Capture the cell that displays the provided text and extract its [X, Y] central coordinate. 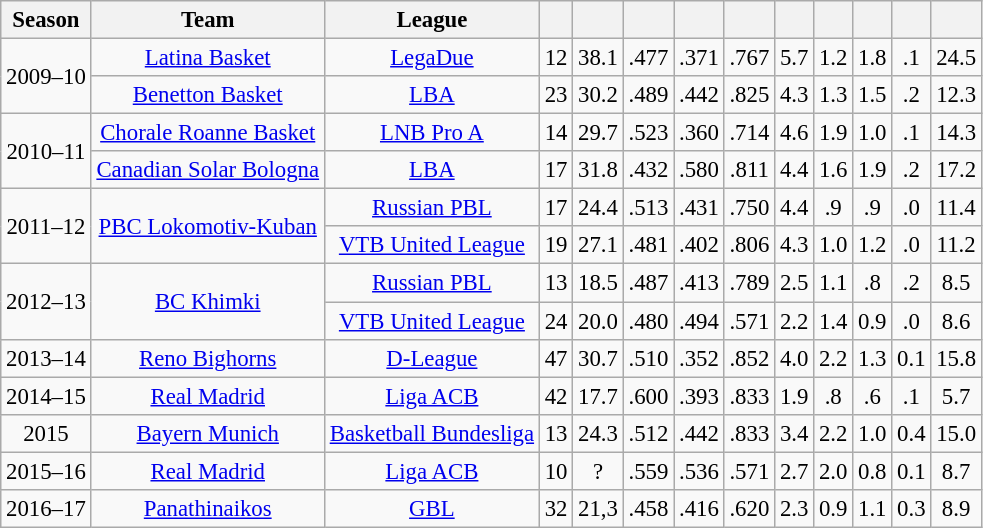
4.6 [794, 133]
.714 [749, 133]
23 [556, 95]
11.4 [956, 208]
24.5 [956, 58]
.513 [648, 208]
11.2 [956, 245]
47 [556, 358]
2.0 [834, 471]
12.3 [956, 95]
20.0 [598, 321]
BC Khimki [208, 302]
.413 [699, 283]
38.1 [598, 58]
2012–13 [46, 302]
2.7 [794, 471]
.811 [749, 170]
.477 [648, 58]
LegaDue [432, 58]
17.7 [598, 396]
Team [208, 20]
8.6 [956, 321]
? [598, 471]
Basketball Bundesliga [432, 433]
.512 [648, 433]
.352 [699, 358]
30.7 [598, 358]
Latina Basket [208, 58]
1.6 [834, 170]
.767 [749, 58]
D-League [432, 358]
10 [556, 471]
0.4 [912, 433]
24.4 [598, 208]
.806 [749, 245]
8.7 [956, 471]
0.3 [912, 509]
27.1 [598, 245]
19 [556, 245]
.789 [749, 283]
21,3 [598, 509]
.431 [699, 208]
.402 [699, 245]
14 [556, 133]
18.5 [598, 283]
League [432, 20]
8.5 [956, 283]
.6 [872, 396]
29.7 [598, 133]
2015–16 [46, 471]
1.5 [872, 95]
.458 [648, 509]
.481 [648, 245]
.510 [648, 358]
17.2 [956, 170]
Bayern Munich [208, 433]
.480 [648, 321]
2015 [46, 433]
12 [556, 58]
Panathinaikos [208, 509]
.371 [699, 58]
.393 [699, 396]
24 [556, 321]
8.9 [956, 509]
.580 [699, 170]
.360 [699, 133]
Reno Bighorns [208, 358]
.494 [699, 321]
LNB Pro A [432, 133]
Canadian Solar Bologna [208, 170]
.825 [749, 95]
Chorale Roanne Basket [208, 133]
1.8 [872, 58]
.600 [648, 396]
Season [46, 20]
2010–11 [46, 152]
GBL [432, 509]
3.4 [794, 433]
15.8 [956, 358]
PBC Lokomotiv-Kuban [208, 226]
2016–17 [46, 509]
2009–10 [46, 76]
.852 [749, 358]
2014–15 [46, 396]
15.0 [956, 433]
2011–12 [46, 226]
.559 [648, 471]
30.2 [598, 95]
2.5 [794, 283]
42 [556, 396]
.432 [648, 170]
31.8 [598, 170]
2013–14 [46, 358]
.489 [648, 95]
.536 [699, 471]
2.3 [794, 509]
.416 [699, 509]
32 [556, 509]
.487 [648, 283]
24.3 [598, 433]
.523 [648, 133]
0.8 [872, 471]
.620 [749, 509]
4.0 [794, 358]
.750 [749, 208]
14.3 [956, 133]
1.4 [834, 321]
Benetton Basket [208, 95]
